Scan for the cell matching the given text and deliver its [X, Y] coordinate at center. 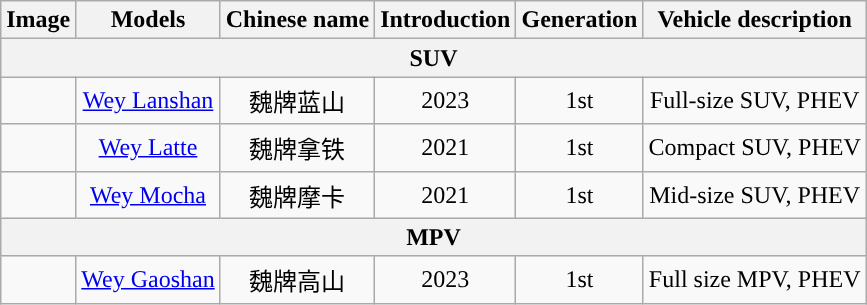
Wey Latte [148, 148]
Full size MPV, PHEV [754, 280]
Generation [580, 20]
Chinese name [297, 20]
Compact SUV, PHEV [754, 148]
魏牌高山 [297, 280]
MPV [434, 237]
Introduction [446, 20]
Mid-size SUV, PHEV [754, 194]
Vehicle description [754, 20]
魏牌摩卡 [297, 194]
Full-size SUV, PHEV [754, 100]
SUV [434, 58]
Wey Gaoshan [148, 280]
Wey Mocha [148, 194]
Image [38, 20]
Models [148, 20]
Wey Lanshan [148, 100]
魏牌蓝山 [297, 100]
魏牌拿铁 [297, 148]
